Scan for the cell matching the given text and deliver its [X, Y] coordinate at center. 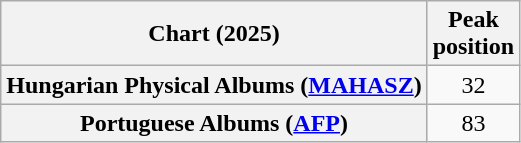
Peakposition [473, 34]
Portuguese Albums (AFP) [214, 123]
83 [473, 123]
32 [473, 85]
Chart (2025) [214, 34]
Hungarian Physical Albums (MAHASZ) [214, 85]
